Scan for the cell matching the given text and deliver its [X, Y] coordinate at center. 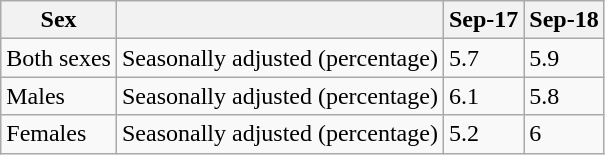
5.2 [483, 134]
Both sexes [59, 58]
Sep-18 [564, 20]
6.1 [483, 96]
Sep-17 [483, 20]
5.9 [564, 58]
5.7 [483, 58]
Males [59, 96]
Sex [59, 20]
Females [59, 134]
6 [564, 134]
5.8 [564, 96]
